Return (X, Y) of the center of cell containing provided text 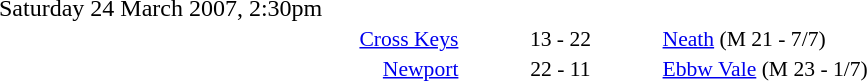
13 - 22 (560, 38)
